Output the [x, y] coordinate of the center of the cell containing the given text.  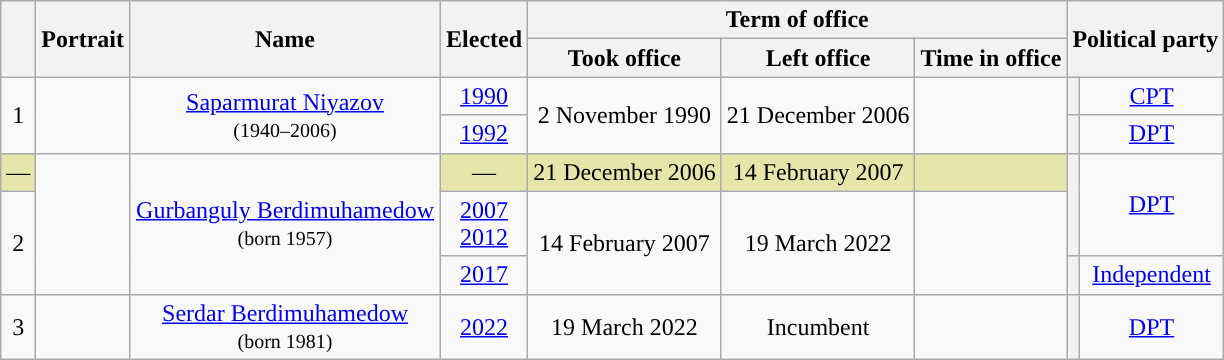
1990 [484, 96]
Portrait [83, 39]
2017 [484, 275]
Took office [625, 58]
3 [18, 326]
Independent [1152, 275]
Incumbent [818, 326]
1 [18, 115]
Serdar Berdimuhamedow(born 1981) [284, 326]
Elected [484, 39]
2022 [484, 326]
1992 [484, 134]
CPT [1152, 96]
Name [284, 39]
Political party [1146, 39]
2 November 1990 [625, 115]
Left office [818, 58]
Time in office [991, 58]
Term of office [798, 20]
Gurbanguly Berdimuhamedow(born 1957) [284, 224]
2 [18, 242]
20072012 [484, 224]
Saparmurat Niyazov(1940–2006) [284, 115]
